For the text-containing cell, return its midpoint in [X, Y] coordinate format. 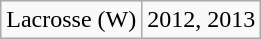
Lacrosse (W) [72, 20]
2012, 2013 [202, 20]
